Determine the (x, y) coordinate at the center of the cell enclosing the given text.  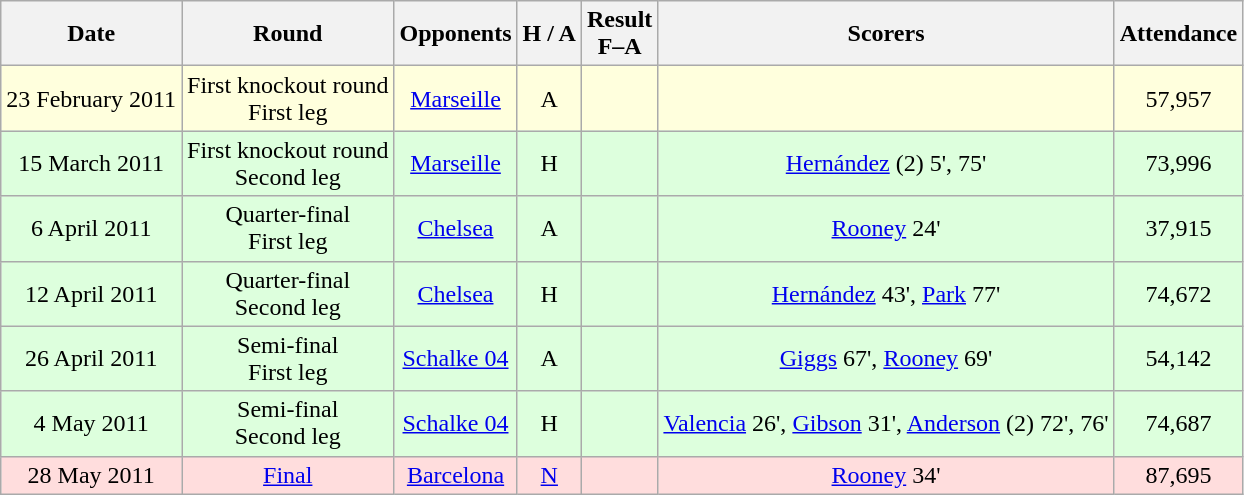
Valencia 26', Gibson 31', Anderson (2) 72', 76' (886, 424)
Quarter-finalFirst leg (288, 228)
Scorers (886, 34)
Opponents (456, 34)
H / A (549, 34)
Hernández (2) 5', 75' (886, 164)
Rooney 34' (886, 475)
73,996 (1178, 164)
Barcelona (456, 475)
Giggs 67', Rooney 69' (886, 358)
87,695 (1178, 475)
N (549, 475)
Hernández 43', Park 77' (886, 294)
54,142 (1178, 358)
Semi-finalFirst leg (288, 358)
23 February 2011 (92, 98)
Quarter-finalSecond leg (288, 294)
First knockout roundSecond leg (288, 164)
12 April 2011 (92, 294)
Round (288, 34)
28 May 2011 (92, 475)
First knockout roundFirst leg (288, 98)
Date (92, 34)
4 May 2011 (92, 424)
Final (288, 475)
74,687 (1178, 424)
Attendance (1178, 34)
Rooney 24' (886, 228)
ResultF–A (619, 34)
6 April 2011 (92, 228)
Semi-finalSecond leg (288, 424)
37,915 (1178, 228)
26 April 2011 (92, 358)
57,957 (1178, 98)
74,672 (1178, 294)
15 March 2011 (92, 164)
